Locate the cell with the specified text and output its [X, Y] center coordinate. 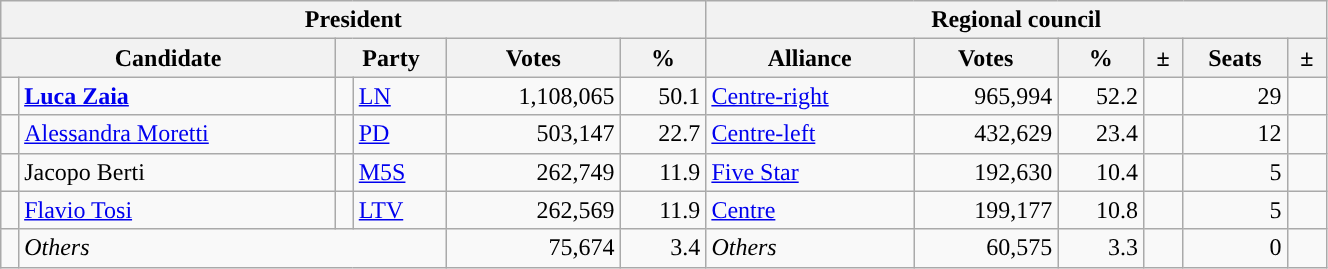
Seats [1235, 58]
29 [1235, 96]
52.2 [1101, 96]
Party [390, 58]
President [354, 20]
262,749 [534, 172]
Five Star [810, 172]
Luca Zaia [178, 96]
503,147 [534, 134]
PD [400, 134]
262,569 [534, 210]
M5S [400, 172]
Centre [810, 210]
LTV [400, 210]
22.7 [663, 134]
LN [400, 96]
3.4 [663, 248]
0 [1235, 248]
50.1 [663, 96]
965,994 [986, 96]
10.8 [1101, 210]
12 [1235, 134]
3.3 [1101, 248]
60,575 [986, 248]
199,177 [986, 210]
Centre-right [810, 96]
Alessandra Moretti [178, 134]
Jacopo Berti [178, 172]
Regional council [1016, 20]
432,629 [986, 134]
10.4 [1101, 172]
Flavio Tosi [178, 210]
23.4 [1101, 134]
75,674 [534, 248]
192,630 [986, 172]
Centre-left [810, 134]
1,108,065 [534, 96]
Candidate [168, 58]
Alliance [810, 58]
